Identify which cell holds the provided text, then report its (X, Y) central coordinate. 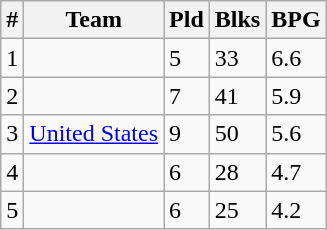
Pld (187, 20)
4.7 (296, 172)
28 (237, 172)
Blks (237, 20)
1 (12, 58)
United States (94, 134)
5.9 (296, 96)
4.2 (296, 210)
# (12, 20)
5.6 (296, 134)
2 (12, 96)
50 (237, 134)
6.6 (296, 58)
9 (187, 134)
4 (12, 172)
41 (237, 96)
Team (94, 20)
25 (237, 210)
BPG (296, 20)
7 (187, 96)
3 (12, 134)
33 (237, 58)
